Detect which cell encompasses the target text, then output its (X, Y) center coordinate. 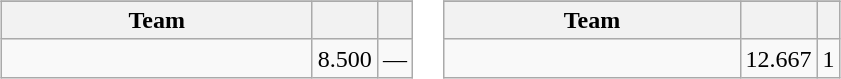
12.667 (778, 58)
8.500 (344, 58)
— (394, 58)
1 (828, 58)
